Scan for the cell matching the given text and deliver its [X, Y] coordinate at center. 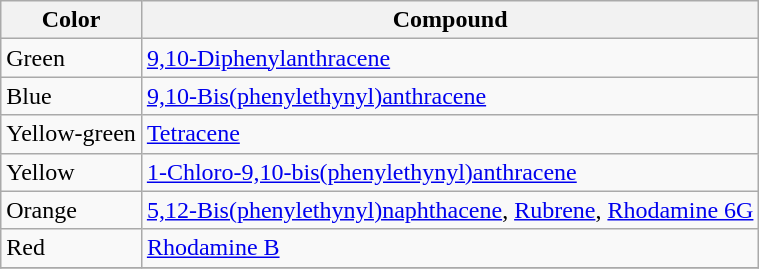
Green [72, 58]
9,10-Diphenylanthracene [450, 58]
1-Chloro-9,10-bis(phenylethynyl)anthracene [450, 172]
Blue [72, 96]
Yellow [72, 172]
Rhodamine B [450, 248]
5,12-Bis(phenylethynyl)naphthacene, Rubrene, Rhodamine 6G [450, 210]
Red [72, 248]
9,10-Bis(phenylethynyl)anthracene [450, 96]
Yellow-green [72, 134]
Tetracene [450, 134]
Compound [450, 20]
Color [72, 20]
Orange [72, 210]
